Determine the [x, y] coordinate at the center of the cell enclosing the given text.  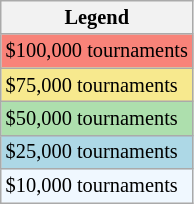
Legend [97, 17]
$75,000 tournaments [97, 85]
$50,000 tournaments [97, 118]
$25,000 tournaments [97, 152]
$10,000 tournaments [97, 186]
$100,000 tournaments [97, 51]
